Return (X, Y) of the center of cell containing provided text 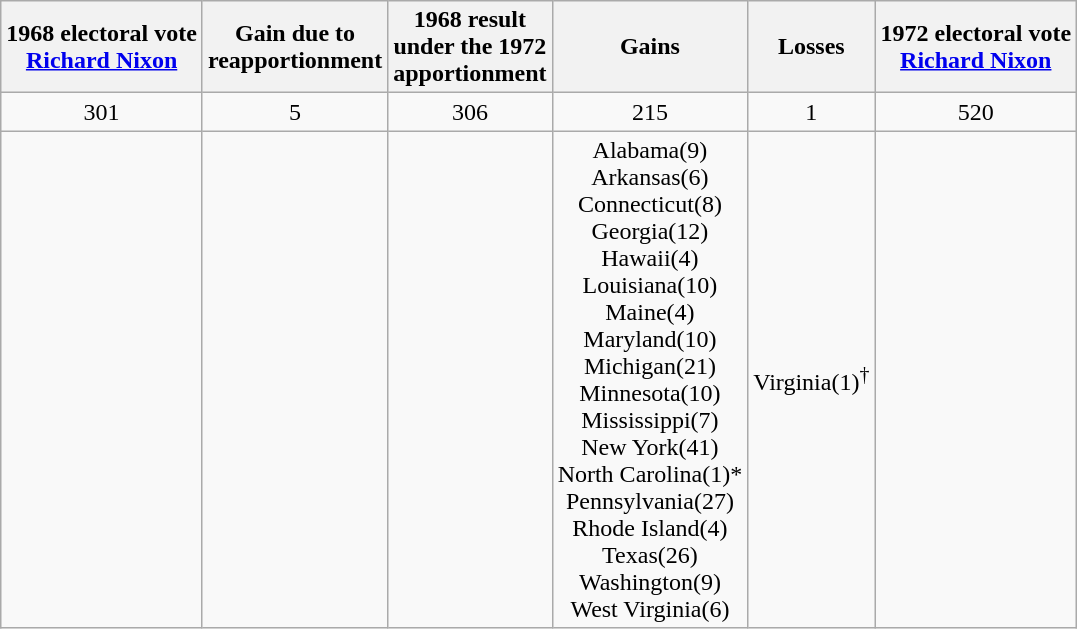
215 (650, 112)
1 (812, 112)
1968 resultunder the 1972apportionment (470, 47)
5 (294, 112)
306 (470, 112)
1968 electoral voteRichard Nixon (102, 47)
Gains (650, 47)
1972 electoral voteRichard Nixon (976, 47)
Virginia(1)† (812, 380)
Losses (812, 47)
Gain due toreapportionment (294, 47)
520 (976, 112)
301 (102, 112)
